Return (X, Y) of the center of cell containing provided text 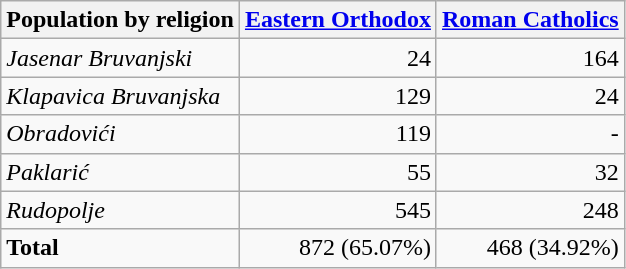
Total (120, 248)
872 (65.07%) (338, 248)
164 (530, 58)
248 (530, 210)
Roman Catholics (530, 20)
Paklarić (120, 172)
468 (34.92%) (530, 248)
Klapavica Bruvanjska (120, 96)
32 (530, 172)
119 (338, 134)
Obradovići (120, 134)
545 (338, 210)
Population by religion (120, 20)
- (530, 134)
Eastern Orthodox (338, 20)
55 (338, 172)
129 (338, 96)
Jasenar Bruvanjski (120, 58)
Rudopolje (120, 210)
